For the text-containing cell, return its midpoint in (X, Y) coordinate format. 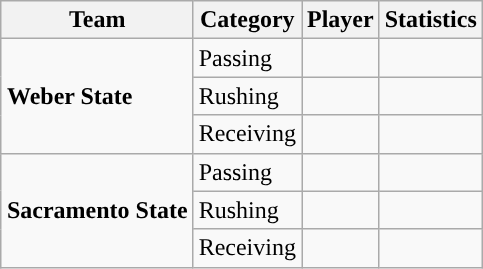
Weber State (97, 96)
Statistics (430, 20)
Sacramento State (97, 210)
Player (341, 20)
Team (97, 20)
Category (247, 20)
